Provide the (X, Y) coordinate of the cell's center where the given text is located.  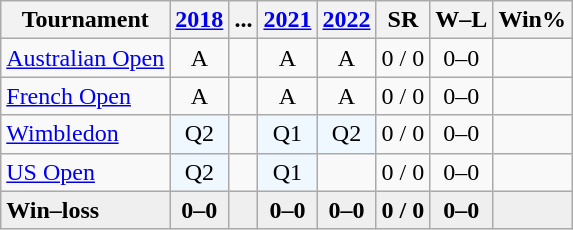
US Open (86, 172)
Australian Open (86, 58)
Wimbledon (86, 134)
Win% (532, 20)
Tournament (86, 20)
Win–loss (86, 210)
2022 (346, 20)
2018 (200, 20)
SR (403, 20)
W–L (462, 20)
2021 (288, 20)
French Open (86, 96)
... (244, 20)
